Output the (x, y) coordinate of the center of the cell containing the given text.  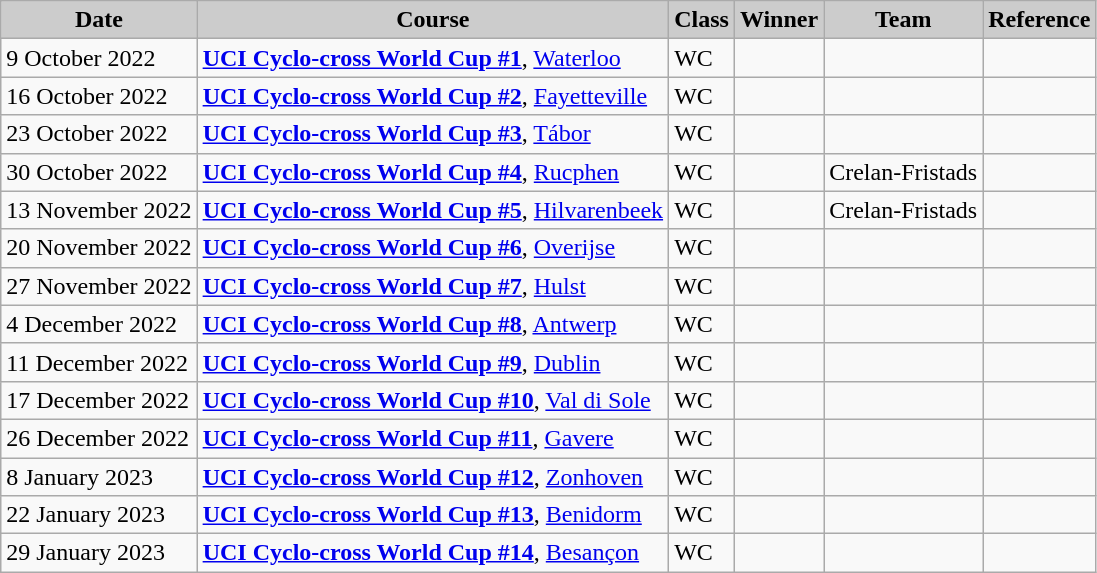
UCI Cyclo-cross World Cup #14, Besançon (432, 553)
4 December 2022 (99, 324)
13 November 2022 (99, 210)
Course (432, 20)
26 December 2022 (99, 438)
UCI Cyclo-cross World Cup #12, Zonhoven (432, 477)
30 October 2022 (99, 172)
UCI Cyclo-cross World Cup #5, Hilvarenbeek (432, 210)
17 December 2022 (99, 400)
UCI Cyclo-cross World Cup #7, Hulst (432, 286)
UCI Cyclo-cross World Cup #6, Overijse (432, 248)
UCI Cyclo-cross World Cup #3, Tábor (432, 134)
Class (702, 20)
UCI Cyclo-cross World Cup #8, Antwerp (432, 324)
8 January 2023 (99, 477)
11 December 2022 (99, 362)
UCI Cyclo-cross World Cup #11, Gavere (432, 438)
Date (99, 20)
9 October 2022 (99, 58)
UCI Cyclo-cross World Cup #9, Dublin (432, 362)
23 October 2022 (99, 134)
Team (904, 20)
27 November 2022 (99, 286)
29 January 2023 (99, 553)
UCI Cyclo-cross World Cup #4, Rucphen (432, 172)
16 October 2022 (99, 96)
22 January 2023 (99, 515)
Winner (778, 20)
Reference (1040, 20)
UCI Cyclo-cross World Cup #1, Waterloo (432, 58)
UCI Cyclo-cross World Cup #13, Benidorm (432, 515)
20 November 2022 (99, 248)
UCI Cyclo-cross World Cup #2, Fayetteville (432, 96)
UCI Cyclo-cross World Cup #10, Val di Sole (432, 400)
